Capture the cell that displays the provided text and extract its (X, Y) central coordinate. 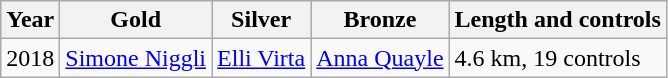
Bronze (380, 20)
Elli Virta (262, 58)
4.6 km, 19 controls (558, 58)
Year (30, 20)
Silver (262, 20)
Anna Quayle (380, 58)
Length and controls (558, 20)
Simone Niggli (136, 58)
Gold (136, 20)
2018 (30, 58)
